Provide the (X, Y) coordinate of the cell's center where the given text is located.  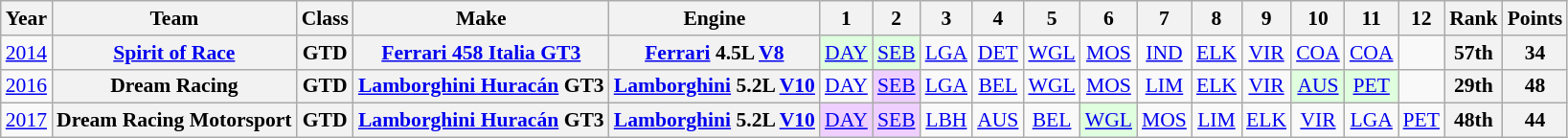
2 (897, 18)
57th (1473, 53)
11 (1372, 18)
8 (1216, 18)
29th (1473, 86)
Class (326, 18)
34 (1535, 53)
2014 (27, 53)
6 (1109, 18)
Engine (715, 18)
48 (1535, 86)
Team (174, 18)
1 (847, 18)
Dream Racing Motorsport (174, 121)
LBH (946, 121)
2017 (27, 121)
Make (481, 18)
DET (998, 53)
Ferrari 458 Italia GT3 (481, 53)
2016 (27, 86)
IND (1165, 53)
44 (1535, 121)
48th (1473, 121)
5 (1052, 18)
Year (27, 18)
Points (1535, 18)
3 (946, 18)
Rank (1473, 18)
9 (1266, 18)
Dream Racing (174, 86)
Ferrari 4.5L V8 (715, 53)
10 (1318, 18)
7 (1165, 18)
Spirit of Race (174, 53)
12 (1421, 18)
4 (998, 18)
